Search for the cell housing the specified text and yield its (x, y) center coordinate. 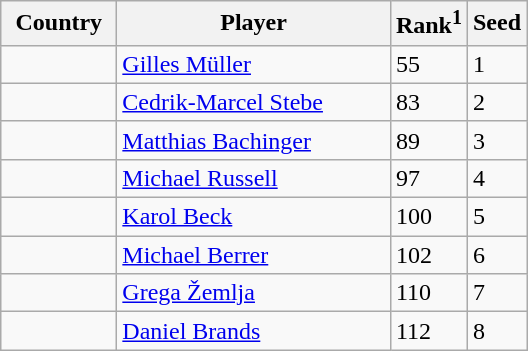
Seed (496, 24)
Grega Žemlja (254, 293)
Gilles Müller (254, 64)
110 (428, 293)
Player (254, 24)
Michael Russell (254, 178)
4 (496, 178)
Rank1 (428, 24)
Country (59, 24)
112 (428, 331)
1 (496, 64)
Karol Beck (254, 217)
Cedrik-Marcel Stebe (254, 102)
5 (496, 217)
Matthias Bachinger (254, 140)
6 (496, 255)
102 (428, 255)
Michael Berrer (254, 255)
2 (496, 102)
Daniel Brands (254, 331)
100 (428, 217)
7 (496, 293)
97 (428, 178)
55 (428, 64)
89 (428, 140)
3 (496, 140)
83 (428, 102)
8 (496, 331)
